Locate the cell with the specified text and output its (X, Y) center coordinate. 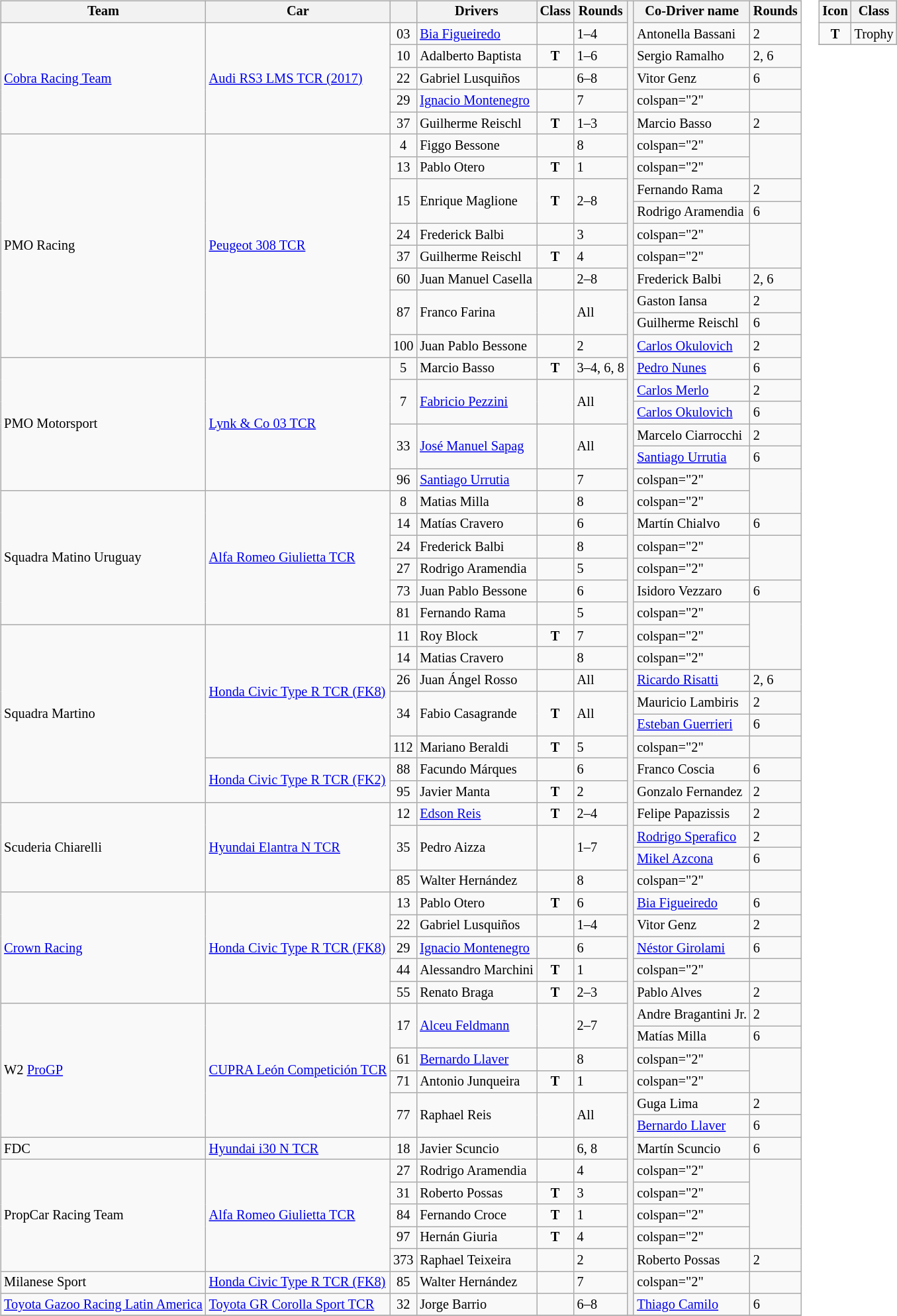
José Manuel Sapag (477, 446)
Jorge Barrio (477, 1305)
Pablo Alves (692, 993)
Enrique Maglione (477, 201)
35 (403, 848)
Peugeot 308 TCR (298, 246)
11 (403, 636)
Sergio Ramalho (692, 56)
Renato Braga (477, 993)
Mikel Azcona (692, 859)
Javier Manta (477, 792)
73 (403, 591)
Adalberto Baptista (477, 56)
112 (403, 747)
61 (403, 1059)
Scuderia Chiarelli (103, 848)
Icon (835, 12)
03 (403, 34)
Matias Milla (477, 502)
Marcelo Ciarrocchi (692, 435)
95 (403, 792)
Raphael Reis (477, 1115)
Audi RS3 LMS TCR (2017) (298, 78)
Hyundai i30 N TCR (298, 1148)
Carlos Merlo (692, 391)
Team (103, 12)
Lynk & Co 03 TCR (298, 424)
Toyota GR Corolla Sport TCR (298, 1305)
Trophy (874, 34)
100 (403, 346)
55 (403, 993)
Alceu Feldmann (477, 1025)
PMO Motorsport (103, 424)
18 (403, 1148)
84 (403, 1215)
Crown Racing (103, 948)
Fernando Croce (477, 1215)
Rodrigo Sperafico (692, 836)
Figgo Bessone (477, 146)
373 (403, 1260)
Franco Coscia (692, 770)
Honda Civic Type R TCR (FK2) (298, 780)
Edson Reis (477, 814)
1–3 (601, 123)
PropCar Racing Team (103, 1215)
44 (403, 970)
10 (403, 56)
Antonio Junqueira (477, 1082)
Facundo Márques (477, 770)
Juan Manuel Casella (477, 279)
Guga Lima (692, 1104)
Antonella Bassani (692, 34)
Andre Bragantini Jr. (692, 1015)
26 (403, 680)
33 (403, 446)
Thiago Camilo (692, 1305)
Hernán Giuria (477, 1238)
60 (403, 279)
Raphael Teixeira (477, 1260)
2–7 (601, 1025)
Matias Cravero (477, 658)
Fabricio Pezzini (477, 401)
Ricardo Risatti (692, 680)
12 (403, 814)
Néstor Girolami (692, 948)
Squadra Martino (103, 714)
1–7 (601, 848)
71 (403, 1082)
Gonzalo Fernandez (692, 792)
PMO Racing (103, 246)
Gaston Iansa (692, 301)
Cobra Racing Team (103, 78)
Mariano Beraldi (477, 747)
15 (403, 201)
Isidoro Vezzaro (692, 591)
96 (403, 480)
34 (403, 714)
3–4, 6, 8 (601, 368)
Fabio Casagrande (477, 714)
2–3 (601, 993)
Pedro Aizza (477, 848)
Felipe Papazissis (692, 814)
Squadra Matino Uruguay (103, 558)
Esteban Guerrieri (692, 725)
Alessandro Marchini (477, 970)
Matías Milla (692, 1037)
87 (403, 313)
Milanese Sport (103, 1282)
88 (403, 770)
Pedro Nunes (692, 368)
1–6 (601, 56)
W2 ProGP (103, 1070)
CUPRA León Competición TCR (298, 1070)
Toyota Gazoo Racing Latin America (103, 1305)
17 (403, 1025)
Drivers (477, 12)
Co-Driver name (692, 12)
Javier Scuncio (477, 1148)
Franco Farina (477, 313)
32 (403, 1305)
6, 8 (601, 1148)
77 (403, 1115)
Martín Chialvo (692, 525)
Roy Block (477, 636)
2–4 (601, 814)
Martín Scuncio (692, 1148)
Juan Ángel Rosso (477, 680)
31 (403, 1193)
Car (298, 12)
97 (403, 1238)
Hyundai Elantra N TCR (298, 848)
81 (403, 613)
FDC (103, 1148)
Mauricio Lambiris (692, 703)
Matías Cravero (477, 525)
